Locate the cell with the specified text and output its (X, Y) center coordinate. 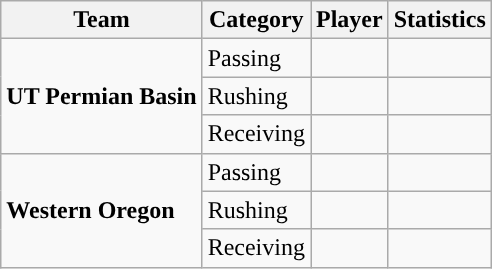
UT Permian Basin (102, 96)
Team (102, 20)
Player (349, 20)
Western Oregon (102, 210)
Statistics (440, 20)
Category (256, 20)
